Pinpoint the cell where the given text exists, returning its [X, Y] midpoint coordinate. 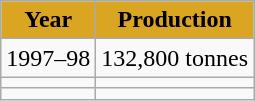
Production [175, 20]
1997–98 [48, 58]
132,800 tonnes [175, 58]
Year [48, 20]
